Provide the (x, y) coordinate of the cell's center where the given text is located.  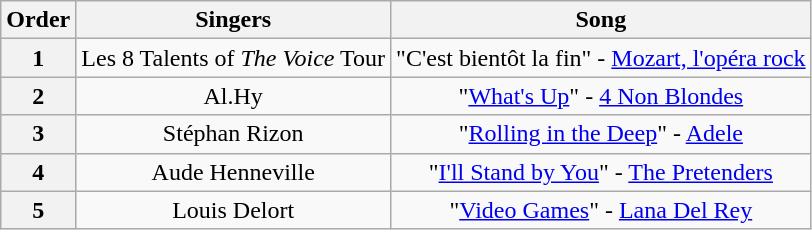
Singers (234, 20)
2 (38, 96)
"Rolling in the Deep" - Adele (602, 134)
Louis Delort (234, 210)
Order (38, 20)
1 (38, 58)
Stéphan Rizon (234, 134)
Al.Hy (234, 96)
"Video Games" - Lana Del Rey (602, 210)
Song (602, 20)
3 (38, 134)
"I'll Stand by You" - The Pretenders (602, 172)
4 (38, 172)
5 (38, 210)
Aude Henneville (234, 172)
"What's Up" - 4 Non Blondes (602, 96)
"C'est bientôt la fin" - Mozart, l'opéra rock (602, 58)
Les 8 Talents of The Voice Tour (234, 58)
